Determine the (x, y) coordinate at the center of the cell enclosing the given text.  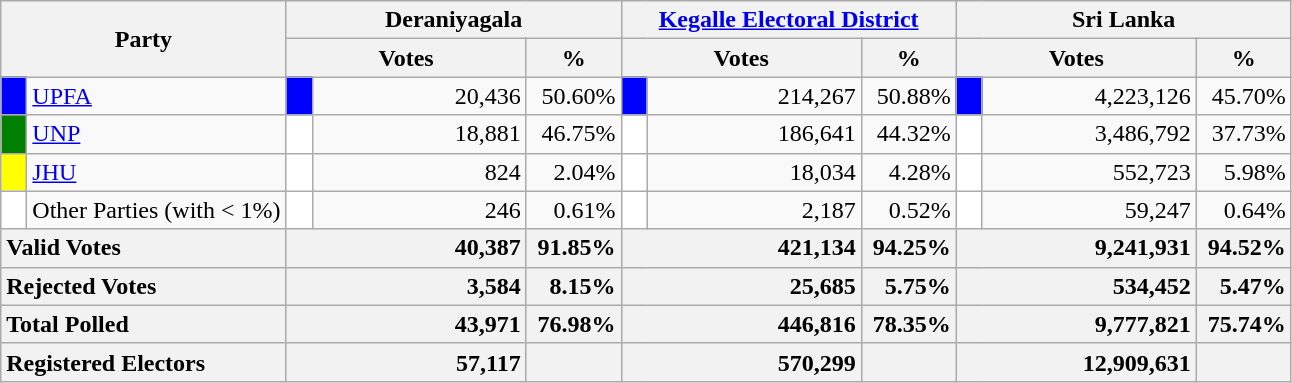
8.15% (574, 286)
Other Parties (with < 1%) (156, 210)
246 (419, 210)
40,387 (406, 248)
5.47% (1244, 286)
Kegalle Electoral District (788, 20)
9,777,821 (1076, 324)
Rejected Votes (144, 286)
534,452 (1076, 286)
214,267 (754, 96)
Deraniyagala (454, 20)
5.98% (1244, 172)
44.32% (908, 134)
3,486,792 (1089, 134)
94.25% (908, 248)
JHU (156, 172)
446,816 (741, 324)
50.88% (908, 96)
12,909,631 (1076, 362)
50.60% (574, 96)
37.73% (1244, 134)
UPFA (156, 96)
2.04% (574, 172)
186,641 (754, 134)
Registered Electors (144, 362)
570,299 (741, 362)
94.52% (1244, 248)
0.61% (574, 210)
Party (144, 39)
91.85% (574, 248)
5.75% (908, 286)
18,881 (419, 134)
4,223,126 (1089, 96)
Sri Lanka (1124, 20)
421,134 (741, 248)
76.98% (574, 324)
552,723 (1089, 172)
0.52% (908, 210)
57,117 (406, 362)
20,436 (419, 96)
75.74% (1244, 324)
4.28% (908, 172)
UNP (156, 134)
25,685 (741, 286)
Valid Votes (144, 248)
824 (419, 172)
18,034 (754, 172)
45.70% (1244, 96)
3,584 (406, 286)
78.35% (908, 324)
59,247 (1089, 210)
46.75% (574, 134)
43,971 (406, 324)
9,241,931 (1076, 248)
2,187 (754, 210)
Total Polled (144, 324)
0.64% (1244, 210)
